Output the [X, Y] coordinate of the center of the cell containing the given text.  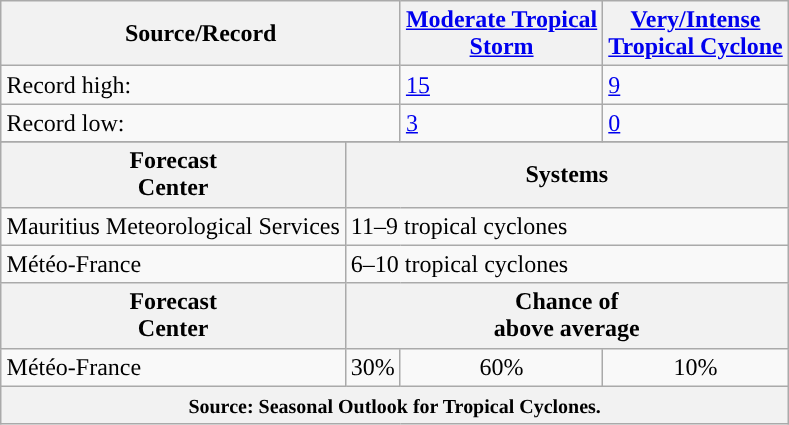
10% [696, 367]
Moderate TropicalStorm [501, 34]
9 [696, 85]
0 [696, 123]
60% [501, 367]
Chance ofabove average [566, 316]
Record low: [200, 123]
11–9 tropical cyclones [566, 226]
Very/IntenseTropical Cyclone [696, 34]
3 [501, 123]
Record high: [200, 85]
15 [501, 85]
Systems [566, 174]
Mauritius Meteorological Services [173, 226]
6–10 tropical cyclones [566, 264]
Source: Seasonal Outlook for Tropical Cyclones. [394, 405]
30% [372, 367]
Source/Record [200, 34]
